Identify which cell holds the provided text, then report its [x, y] central coordinate. 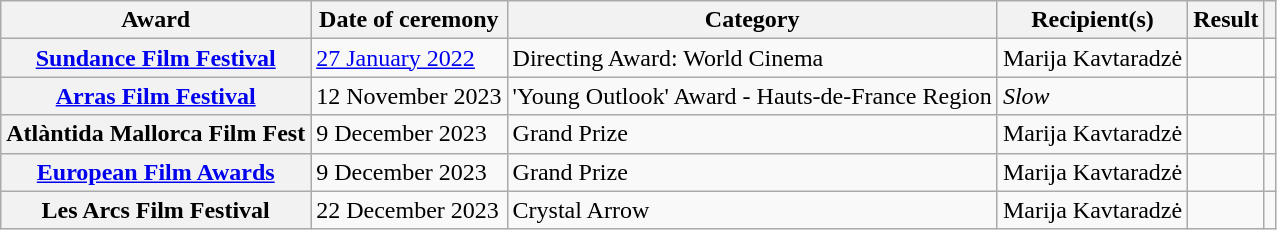
European Film Awards [156, 172]
27 January 2022 [409, 58]
Result [1226, 20]
Arras Film Festival [156, 96]
22 December 2023 [409, 210]
Award [156, 20]
Atlàntida Mallorca Film Fest [156, 134]
Les Arcs Film Festival [156, 210]
Date of ceremony [409, 20]
Slow [1092, 96]
Recipient(s) [1092, 20]
Crystal Arrow [752, 210]
Directing Award: World Cinema [752, 58]
Category [752, 20]
12 November 2023 [409, 96]
'Young Outlook' Award - Hauts-de-France Region [752, 96]
Sundance Film Festival [156, 58]
